From the cell containing the given text, extract its center point as (X, Y) coordinate. 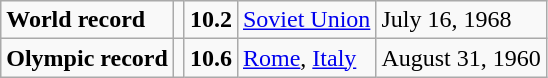
Rome, Italy (306, 58)
10.6 (210, 58)
10.2 (210, 20)
Soviet Union (306, 20)
July 16, 1968 (461, 20)
World record (88, 20)
August 31, 1960 (461, 58)
Olympic record (88, 58)
